Return the [X, Y] coordinate for the center point of the cell that contains the specified text.  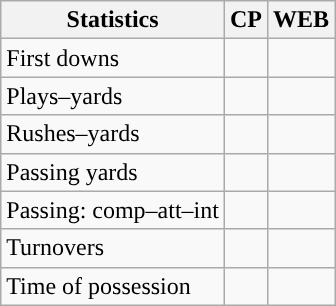
Time of possession [113, 286]
Passing: comp–att–int [113, 210]
Rushes–yards [113, 134]
Statistics [113, 20]
Turnovers [113, 248]
Plays–yards [113, 96]
First downs [113, 58]
WEB [302, 20]
Passing yards [113, 172]
CP [246, 20]
